For the text-containing cell, return its midpoint in (x, y) coordinate format. 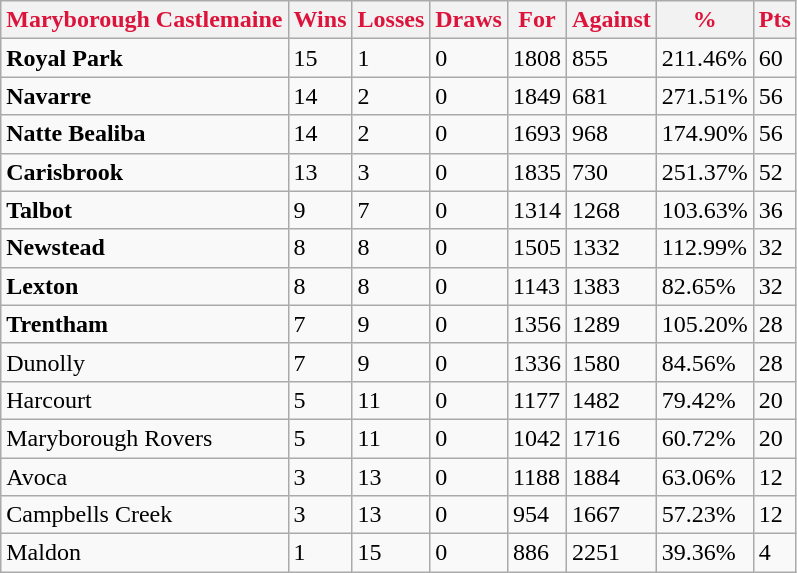
Lexton (144, 286)
681 (612, 96)
Maldon (144, 553)
1580 (612, 362)
57.23% (704, 515)
Draws (469, 20)
1188 (536, 477)
Avoca (144, 477)
36 (774, 210)
% (704, 20)
730 (612, 172)
1356 (536, 324)
Talbot (144, 210)
1314 (536, 210)
1332 (612, 248)
211.46% (704, 58)
1808 (536, 58)
2251 (612, 553)
Maryborough Castlemaine (144, 20)
1667 (612, 515)
79.42% (704, 400)
103.63% (704, 210)
Pts (774, 20)
1042 (536, 438)
1884 (612, 477)
886 (536, 553)
Newstead (144, 248)
271.51% (704, 96)
1482 (612, 400)
Against (612, 20)
Maryborough Rovers (144, 438)
105.20% (704, 324)
1835 (536, 172)
60 (774, 58)
Dunolly (144, 362)
1505 (536, 248)
60.72% (704, 438)
84.56% (704, 362)
1383 (612, 286)
1693 (536, 134)
251.37% (704, 172)
1289 (612, 324)
Wins (320, 20)
112.99% (704, 248)
52 (774, 172)
Losses (391, 20)
Natte Bealiba (144, 134)
4 (774, 553)
Carisbrook (144, 172)
Campbells Creek (144, 515)
174.90% (704, 134)
1143 (536, 286)
968 (612, 134)
954 (536, 515)
Trentham (144, 324)
Navarre (144, 96)
Royal Park (144, 58)
82.65% (704, 286)
Harcourt (144, 400)
1716 (612, 438)
1336 (536, 362)
39.36% (704, 553)
1849 (536, 96)
For (536, 20)
63.06% (704, 477)
855 (612, 58)
1268 (612, 210)
1177 (536, 400)
